Output the [x, y] coordinate of the center of the cell containing the given text.  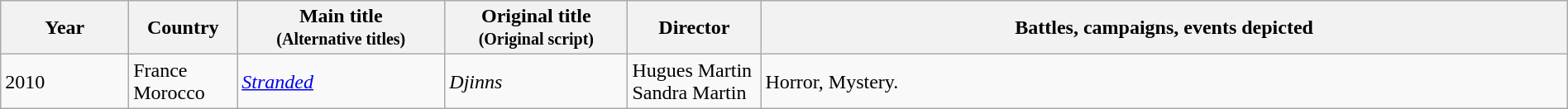
FranceMorocco [184, 81]
Director [695, 28]
Year [65, 28]
Horror, Mystery. [1164, 81]
Stranded [341, 81]
Main title(Alternative titles) [341, 28]
Hugues MartinSandra Martin [695, 81]
Country [184, 28]
Battles, campaigns, events depicted [1164, 28]
2010 [65, 81]
Original title(Original script) [536, 28]
Djinns [536, 81]
